Pinpoint the cell where the given text exists, returning its (X, Y) midpoint coordinate. 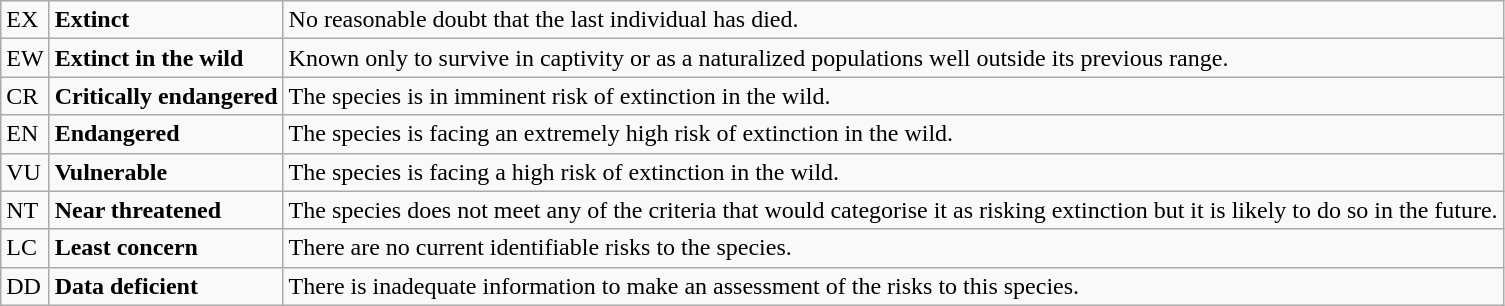
Known only to survive in captivity or as a naturalized populations well outside its previous range. (893, 58)
No reasonable doubt that the last individual has died. (893, 20)
There is inadequate information to make an assessment of the risks to this species. (893, 286)
Least concern (166, 248)
Endangered (166, 134)
Extinct (166, 20)
Critically endangered (166, 96)
Extinct in the wild (166, 58)
EX (25, 20)
CR (25, 96)
The species is in imminent risk of extinction in the wild. (893, 96)
Data deficient (166, 286)
EN (25, 134)
The species is facing an extremely high risk of extinction in the wild. (893, 134)
EW (25, 58)
LC (25, 248)
The species is facing a high risk of extinction in the wild. (893, 172)
DD (25, 286)
Vulnerable (166, 172)
There are no current identifiable risks to the species. (893, 248)
VU (25, 172)
Near threatened (166, 210)
NT (25, 210)
The species does not meet any of the criteria that would categorise it as risking extinction but it is likely to do so in the future. (893, 210)
